Search for the cell housing the specified text and yield its [x, y] center coordinate. 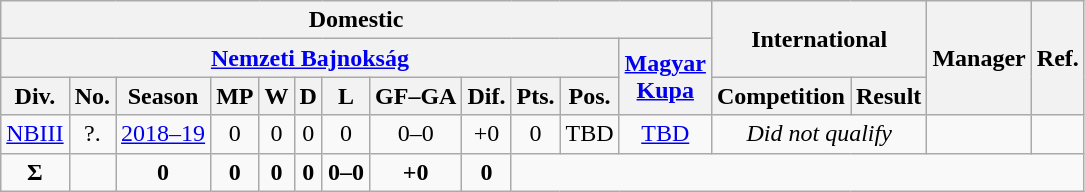
D [308, 96]
W [276, 96]
Manager [979, 58]
Did not qualify [818, 134]
No. [92, 96]
International [818, 39]
L [346, 96]
Div. [35, 96]
NBIII [35, 134]
MP [235, 96]
Ref. [1058, 58]
Competition [780, 96]
Domestic [356, 20]
Season [164, 96]
?. [92, 134]
Dif. [486, 96]
MagyarKupa [665, 77]
2018–19 [164, 134]
Result [888, 96]
Σ [35, 172]
Pts. [536, 96]
Nemzeti Bajnokság [310, 58]
Pos. [590, 96]
GF–GA [416, 96]
